Capture the cell that displays the provided text and extract its [x, y] central coordinate. 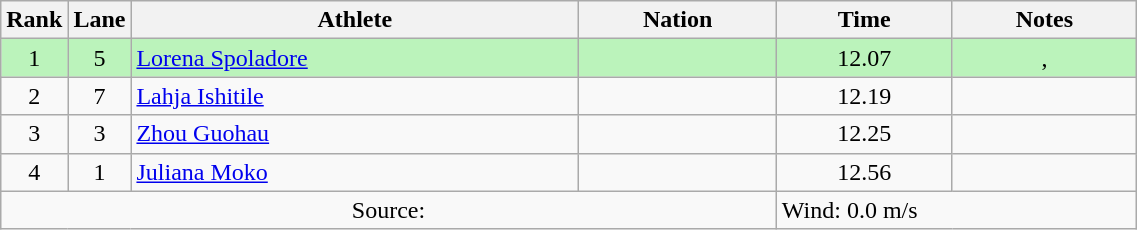
4 [34, 172]
5 [100, 58]
Lane [100, 20]
7 [100, 96]
Athlete [355, 20]
Nation [678, 20]
Notes [1044, 20]
Rank [34, 20]
, [1044, 58]
Lorena Spoladore [355, 58]
Juliana Moko [355, 172]
Lahja Ishitile [355, 96]
12.56 [864, 172]
12.07 [864, 58]
2 [34, 96]
Time [864, 20]
Zhou Guohau [355, 134]
12.25 [864, 134]
12.19 [864, 96]
Source: [389, 210]
Wind: 0.0 m/s [956, 210]
